Search for the cell housing the specified text and yield its (X, Y) center coordinate. 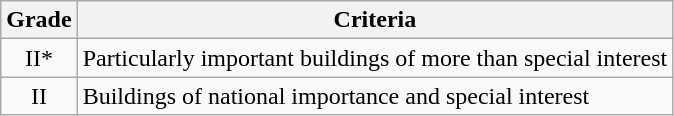
Particularly important buildings of more than special interest (375, 58)
II (39, 96)
Criteria (375, 20)
II* (39, 58)
Buildings of national importance and special interest (375, 96)
Grade (39, 20)
